For the text-containing cell, return its midpoint in [X, Y] coordinate format. 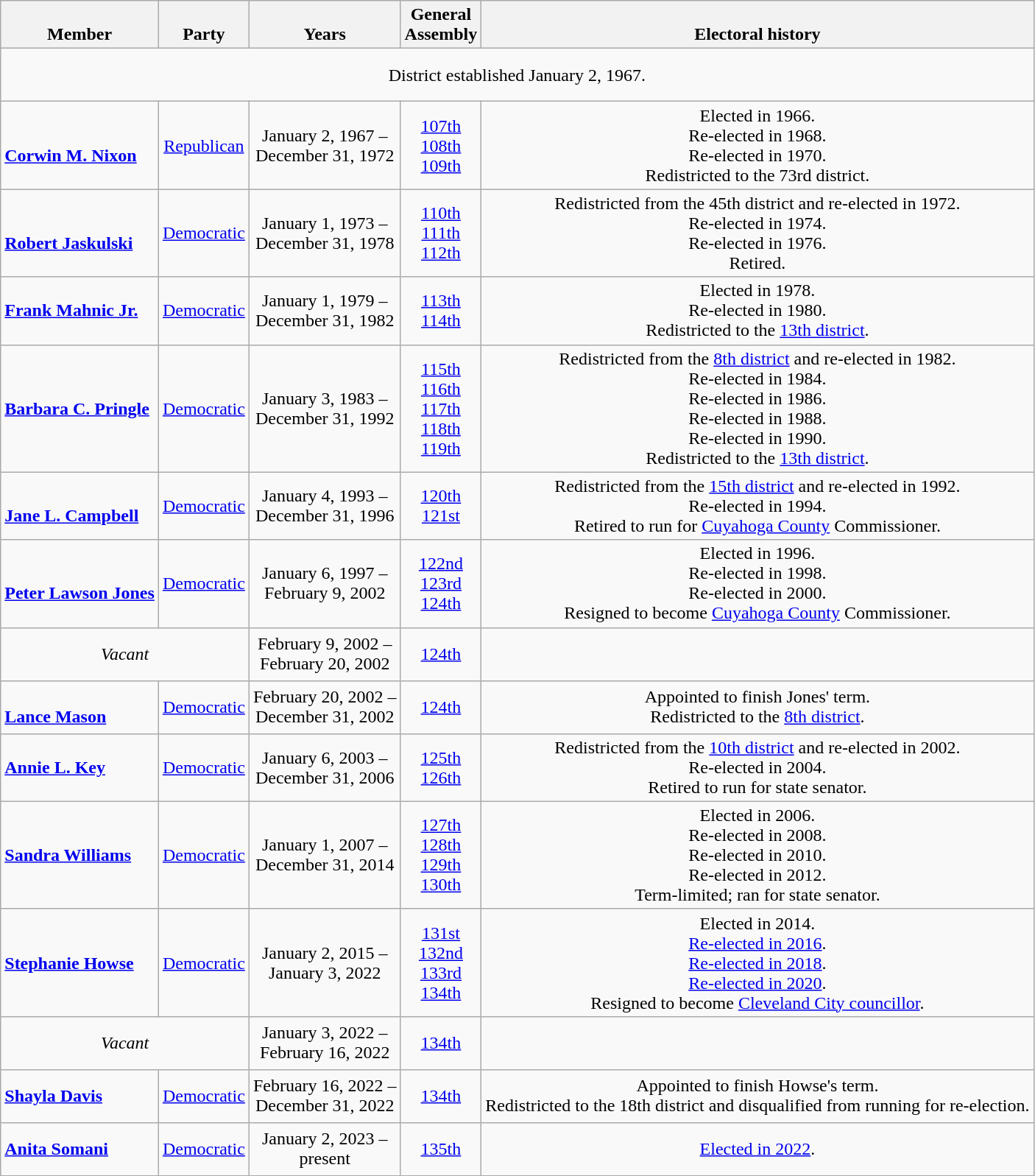
Member [80, 25]
Robert Jaskulski [80, 233]
Redistricted from the 45th district and re-elected in 1972.Re-elected in 1974.Re-elected in 1976.Retired. [757, 233]
Jane L. Campbell [80, 506]
Elected in 2022. [757, 1149]
January 6, 1997 –February 9, 2002 [325, 583]
January 1, 2007 –December 31, 2014 [325, 855]
Elected in 2006.Re-elected in 2008.Re-elected in 2010.Re-elected in 2012.Term-limited; ran for state senator. [757, 855]
Elected in 1966.Re-elected in 1968.Re-elected in 1970.Redistricted to the 73rd district. [757, 146]
131st132nd133rd134th [441, 962]
Electoral history [757, 25]
Party [203, 25]
135th [441, 1149]
January 4, 1993 –December 31, 1996 [325, 506]
January 1, 1973 –December 31, 1978 [325, 233]
113th114th [441, 311]
Peter Lawson Jones [80, 583]
February 20, 2002 –December 31, 2002 [325, 707]
Elected in 1996.Re-elected in 1998.Re-elected in 2000.Resigned to become Cuyahoga County Commissioner. [757, 583]
Anita Somani [80, 1149]
Redistricted from the 15th district and re-elected in 1992.Re-elected in 1994.Retired to run for Cuyahoga County Commissioner. [757, 506]
Republican [203, 146]
120th121st [441, 506]
January 2, 2023 –present [325, 1149]
January 3, 1983 –December 31, 1992 [325, 408]
Barbara C. Pringle [80, 408]
122nd123rd124th [441, 583]
Shayla Davis [80, 1096]
Lance Mason [80, 707]
Sandra Williams [80, 855]
Appointed to finish Howse's term.Redistricted to the 18th district and disqualified from running for re-election. [757, 1096]
GeneralAssembly [441, 25]
January 2, 1967 –December 31, 1972 [325, 146]
February 16, 2022 –December 31, 2022 [325, 1096]
January 3, 2022 –February 16, 2022 [325, 1043]
January 1, 1979 –December 31, 1982 [325, 311]
Redistricted from the 10th district and re-elected in 2002.Re-elected in 2004.Retired to run for state senator. [757, 767]
Elected in 2014.Re-elected in 2016.Re-elected in 2018.Re-elected in 2020.Resigned to become Cleveland City councillor. [757, 962]
January 6, 2003 –December 31, 2006 [325, 767]
Frank Mahnic Jr. [80, 311]
107th108th109th [441, 146]
Stephanie Howse [80, 962]
Years [325, 25]
115th116th117th118th119th [441, 408]
Elected in 1978.Re-elected in 1980.Redistricted to the 13th district. [757, 311]
Annie L. Key [80, 767]
Appointed to finish Jones' term.Redistricted to the 8th district. [757, 707]
February 9, 2002 –February 20, 2002 [325, 654]
District established January 2, 1967. [517, 75]
110th111th112th [441, 233]
January 2, 2015 –January 3, 2022 [325, 962]
Corwin M. Nixon [80, 146]
125th126th [441, 767]
127th128th129th130th [441, 855]
